Extract the [x, y] coordinate from the center of the cell holding the provided text.  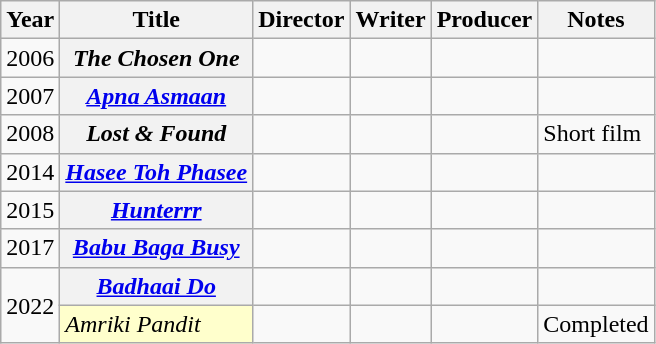
2017 [30, 248]
Babu Baga Busy [156, 248]
Title [156, 20]
2015 [30, 210]
Lost & Found [156, 134]
Badhaai Do [156, 286]
Amriki Pandit [156, 324]
Writer [390, 20]
2007 [30, 96]
Hasee Toh Phasee [156, 172]
Apna Asmaan [156, 96]
2022 [30, 305]
Year [30, 20]
2006 [30, 58]
Director [302, 20]
2008 [30, 134]
Short film [596, 134]
The Chosen One [156, 58]
Hunterrr [156, 210]
Notes [596, 20]
Producer [484, 20]
Completed [596, 324]
2014 [30, 172]
